Return (X, Y) of the center of cell containing provided text 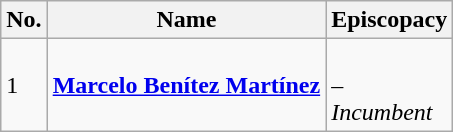
Name (186, 20)
Episcopacy (390, 20)
1 (24, 85)
No. (24, 20)
Marcelo Benítez Martínez (186, 85)
–Incumbent (390, 85)
